Search for the cell housing the specified text and yield its (X, Y) center coordinate. 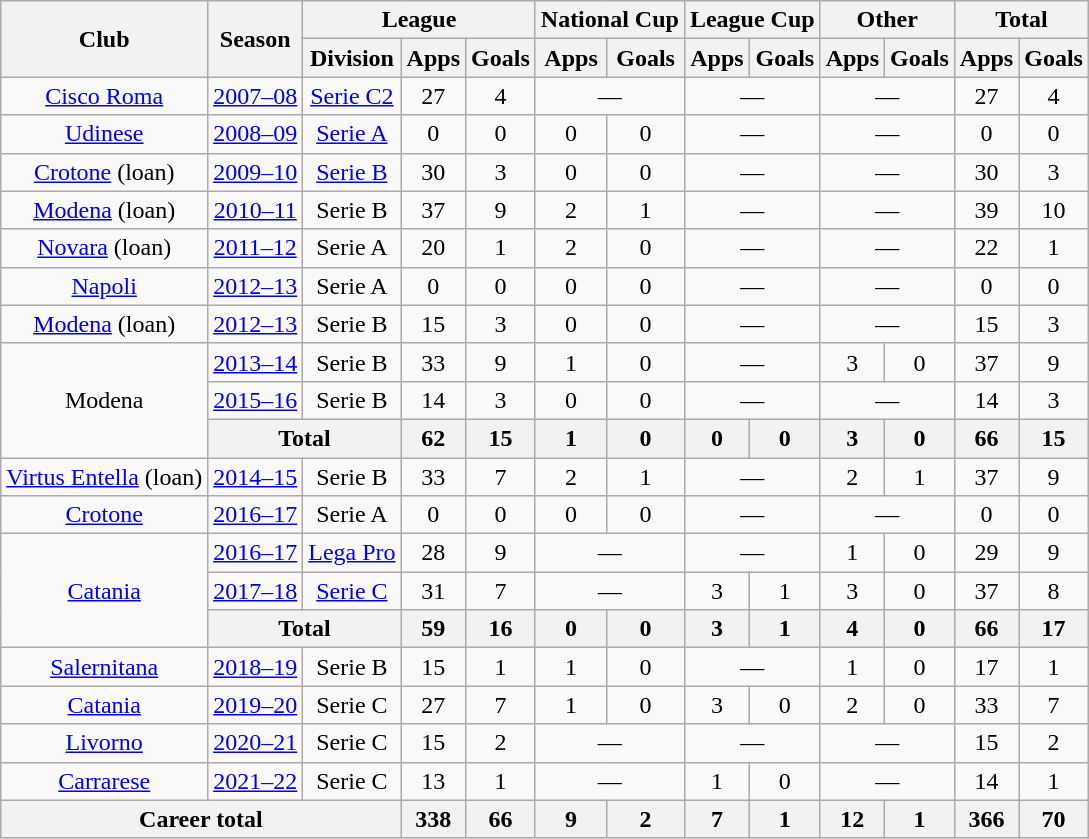
28 (433, 553)
20 (433, 248)
Napoli (104, 286)
Crotone (loan) (104, 172)
2019–20 (256, 705)
Lega Pro (352, 553)
2007–08 (256, 96)
Virtus Entella (loan) (104, 477)
Crotone (104, 515)
2018–19 (256, 667)
Cisco Roma (104, 96)
39 (986, 210)
League (420, 20)
2009–10 (256, 172)
8 (1054, 591)
62 (433, 438)
366 (986, 819)
Division (352, 58)
29 (986, 553)
2011–12 (256, 248)
Udinese (104, 134)
59 (433, 629)
2014–15 (256, 477)
Career total (201, 819)
2021–22 (256, 781)
2013–14 (256, 362)
13 (433, 781)
10 (1054, 210)
16 (501, 629)
2015–16 (256, 400)
Club (104, 39)
2020–21 (256, 743)
31 (433, 591)
Salernitana (104, 667)
70 (1054, 819)
Carrarese (104, 781)
2010–11 (256, 210)
22 (986, 248)
338 (433, 819)
Other (887, 20)
League Cup (752, 20)
Novara (loan) (104, 248)
National Cup (610, 20)
Modena (104, 400)
12 (852, 819)
Serie C2 (352, 96)
Livorno (104, 743)
2008–09 (256, 134)
Season (256, 39)
2017–18 (256, 591)
